Extract the [x, y] coordinate from the center of the cell holding the provided text.  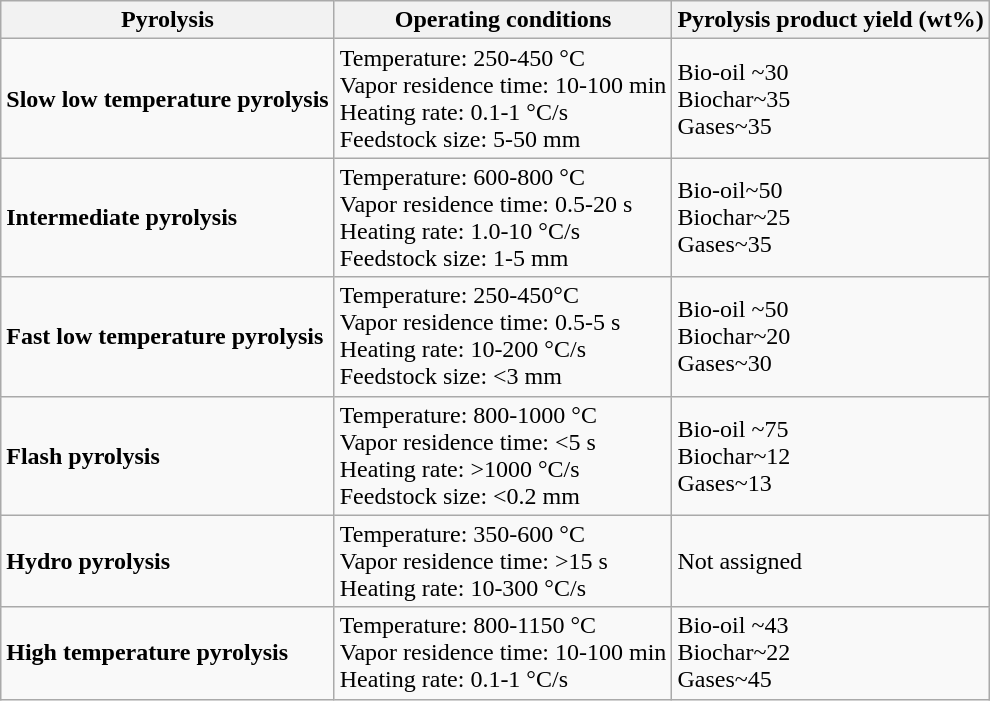
Operating conditions [503, 20]
Temperature: 800-1150 °CVapor residence time: 10-100 minHeating rate: 0.1-1 °C/s [503, 653]
Temperature: 250-450°CVapor residence time: 0.5-5 sHeating rate: 10-200 °C/sFeedstock size: <3 mm [503, 336]
Bio-oil ~30Biochar~35Gases~35 [831, 98]
Slow low temperature pyrolysis [168, 98]
High temperature pyrolysis [168, 653]
Intermediate pyrolysis [168, 218]
Bio-oil ~43Biochar~22Gases~45 [831, 653]
Bio-oil ~50Biochar~20Gases~30 [831, 336]
Hydro pyrolysis [168, 561]
Temperature: 800-1000 °CVapor residence time: <5 sHeating rate: >1000 °C/sFeedstock size: <0.2 mm [503, 456]
Pyrolysis [168, 20]
Bio-oil ~75Biochar~12Gases~13 [831, 456]
Pyrolysis product yield (wt%) [831, 20]
Temperature: 350-600 °CVapor residence time: >15 sHeating rate: 10-300 °C/s [503, 561]
Fast low temperature pyrolysis [168, 336]
Bio-oil~50Biochar~25Gases~35 [831, 218]
Temperature: 600-800 °CVapor residence time: 0.5-20 sHeating rate: 1.0-10 °C/sFeedstock size: 1-5 mm [503, 218]
Temperature: 250-450 °CVapor residence time: 10-100 minHeating rate: 0.1-1 °C/sFeedstock size: 5-50 mm [503, 98]
Not assigned [831, 561]
Flash pyrolysis [168, 456]
